Pinpoint the cell where the given text exists, returning its [X, Y] midpoint coordinate. 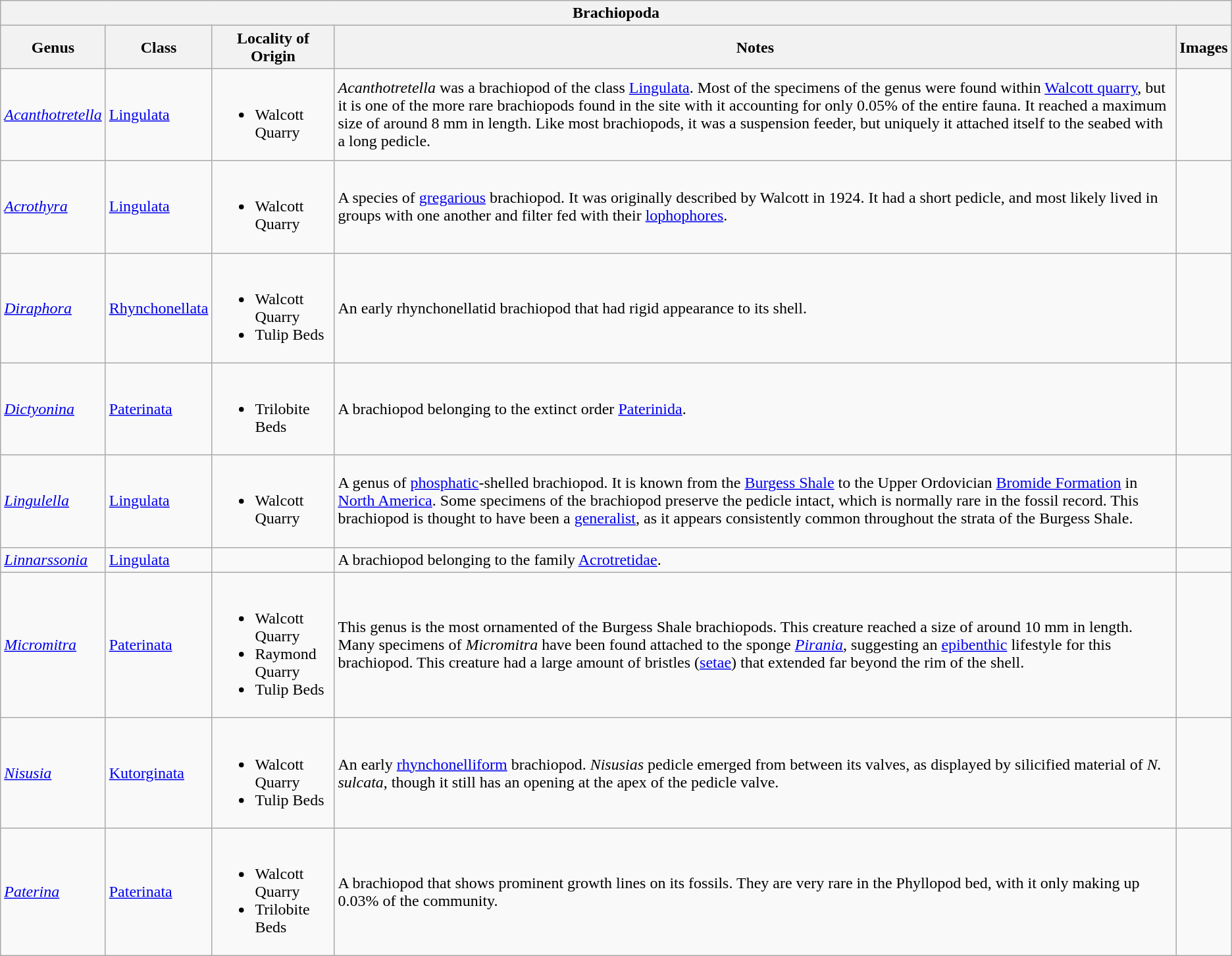
Lingulella [53, 501]
Class [159, 47]
Diraphora [53, 308]
Images [1204, 47]
Genus [53, 47]
Trilobite Beds [273, 409]
Acrothyra [53, 207]
Locality of Origin [273, 47]
Notes [756, 47]
Micromitra [53, 645]
Walcott QuarryRaymond QuarryTulip Beds [273, 645]
Dictyonina [53, 409]
Rhynchonellata [159, 308]
A brachiopod belonging to the extinct order Paterinida. [756, 409]
A brachiopod belonging to the family Acrotretidae. [756, 560]
Nisusia [53, 773]
Acanthotretella [53, 115]
Brachiopoda [616, 13]
Paterina [53, 891]
Kutorginata [159, 773]
An early rhynchonellatid brachiopod that had rigid appearance to its shell. [756, 308]
Walcott QuarryTrilobite Beds [273, 891]
Linnarssonia [53, 560]
